From the cell containing the given text, extract its center point as (x, y) coordinate. 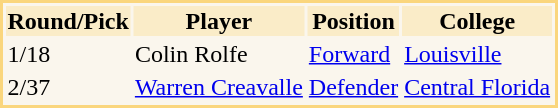
Player (218, 21)
Central Florida (478, 87)
Louisville (478, 54)
Position (353, 21)
College (478, 21)
Warren Creavalle (218, 87)
Defender (353, 87)
Forward (353, 54)
2/37 (68, 87)
Round/Pick (68, 21)
Colin Rolfe (218, 54)
1/18 (68, 54)
